Extract the [X, Y] coordinate from the center of the cell holding the provided text.  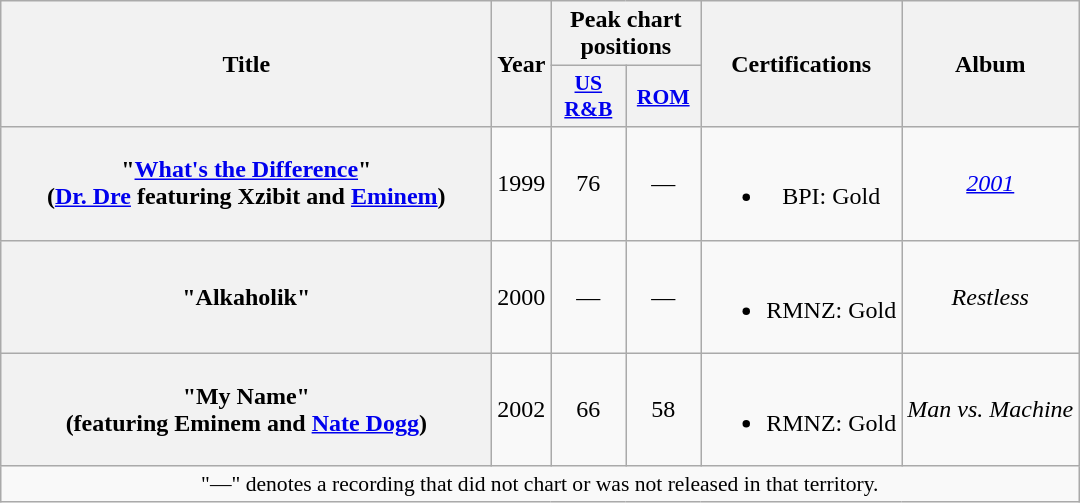
ROM [664, 96]
2001 [990, 184]
"My Name"(featuring Eminem and Nate Dogg) [246, 410]
"—" denotes a recording that did not chart or was not released in that territory. [540, 484]
Certifications [802, 64]
2002 [522, 410]
2000 [522, 296]
"What's the Difference"(Dr. Dre featuring Xzibit and Eminem) [246, 184]
Year [522, 64]
Restless [990, 296]
Man vs. Machine [990, 410]
"Alkaholik" [246, 296]
Peak chart positions [626, 34]
58 [664, 410]
USR&B [588, 96]
76 [588, 184]
Title [246, 64]
66 [588, 410]
BPI: Gold [802, 184]
1999 [522, 184]
Album [990, 64]
